Pinpoint the cell where the given text exists, returning its (x, y) midpoint coordinate. 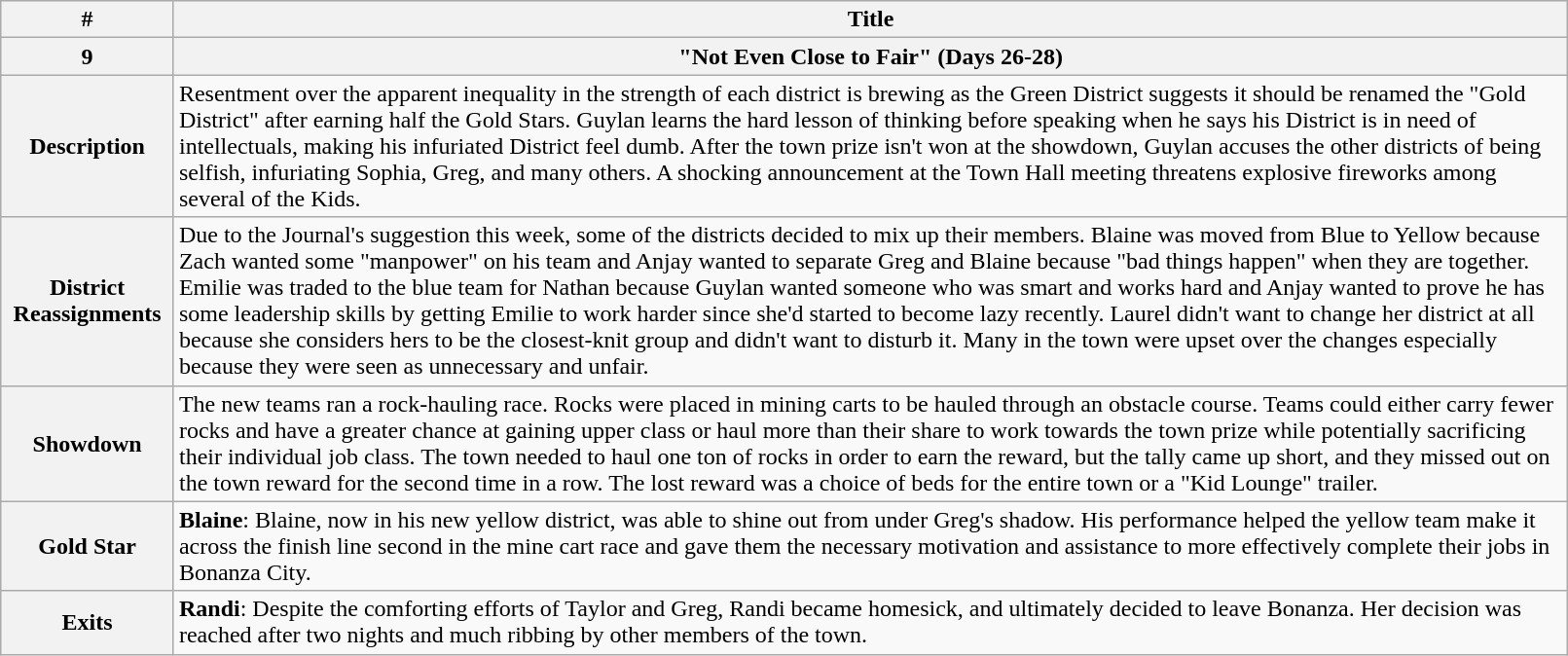
# (88, 19)
Description (88, 146)
"Not Even Close to Fair" (Days 26-28) (870, 56)
Title (870, 19)
9 (88, 56)
Exits (88, 623)
District Reassignments (88, 302)
Gold Star (88, 546)
Showdown (88, 444)
